Search for the cell housing the specified text and yield its [x, y] center coordinate. 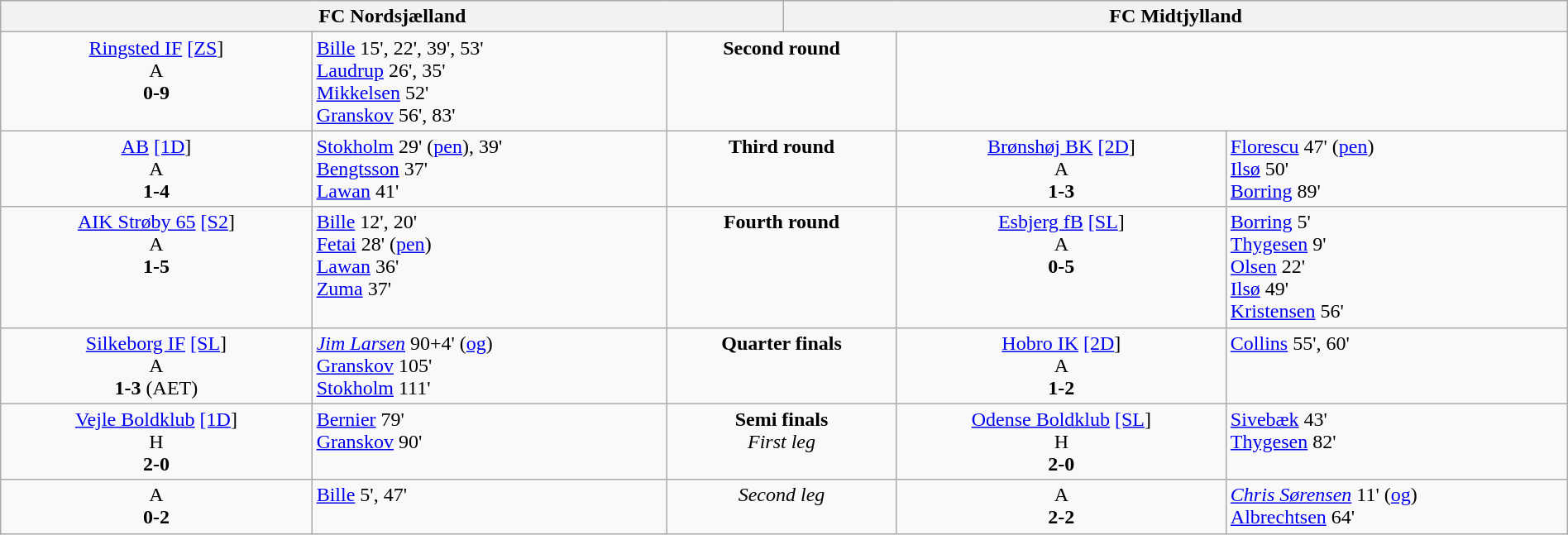
Florescu 47' (pen)Ilsø 50'Borring 89' [1396, 169]
A0-2 [156, 506]
Chris Sørensen 11' (og)Albrechtsen 64' [1396, 506]
Bille 5', 47' [490, 506]
Fourth round [782, 267]
Esbjerg fB [SL]A0-5 [1061, 267]
Vejle Boldklub [1D]H2-0 [156, 442]
FC Midtjylland [1176, 17]
Bille 15', 22', 39', 53'Laudrup 26', 35'Mikkelsen 52'Granskov 56', 83' [490, 81]
Third round [782, 169]
Collins 55', 60' [1396, 365]
Ringsted IF [ZS]A0-9 [156, 81]
AB [1D]A1-4 [156, 169]
Bille 12', 20'Fetai 28' (pen)Lawan 36'Zuma 37' [490, 267]
FC Nordsjælland [392, 17]
Second leg [782, 506]
Second round [782, 81]
Bernier 79'Granskov 90' [490, 442]
Quarter finals [782, 365]
Borring 5'Thygesen 9'Olsen 22'Ilsø 49'Kristensen 56' [1396, 267]
Silkeborg IF [SL]A1-3 (AET) [156, 365]
AIK Strøby 65 [S2]A1-5 [156, 267]
Odense Boldklub [SL]H2-0 [1061, 442]
Sivebæk 43'Thygesen 82' [1396, 442]
Hobro IK [2D]A1-2 [1061, 365]
A2-2 [1061, 506]
Semi finalsFirst leg [782, 442]
Brønshøj BK [2D]A1-3 [1061, 169]
Jim Larsen 90+4' (og)Granskov 105'Stokholm 111' [490, 365]
Stokholm 29' (pen), 39'Bengtsson 37'Lawan 41' [490, 169]
